Capture the cell that displays the provided text and extract its [x, y] central coordinate. 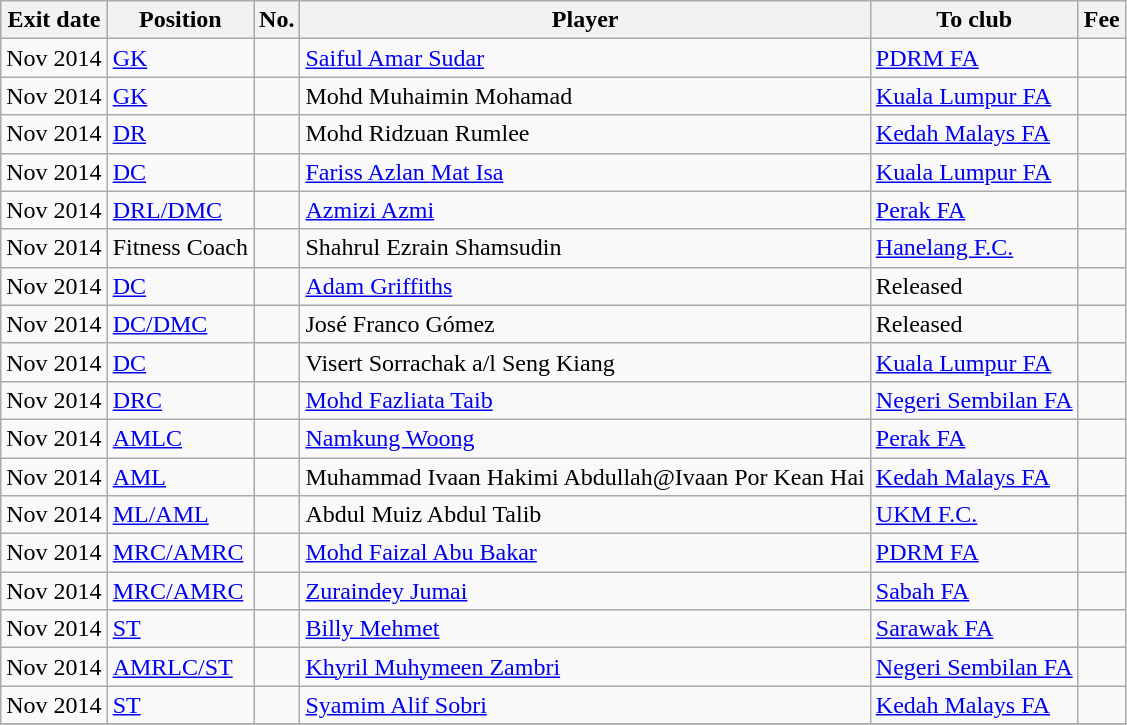
AML [180, 477]
Sabah FA [974, 591]
Syamim Alif Sobri [585, 705]
Player [585, 20]
DRC [180, 400]
Namkung Woong [585, 438]
DRL/DMC [180, 210]
Sarawak FA [974, 629]
Mohd Ridzuan Rumlee [585, 134]
Fariss Azlan Mat Isa [585, 172]
ML/AML [180, 515]
AMLC [180, 438]
Khyril Muhymeen Zambri [585, 667]
Abdul Muiz Abdul Talib [585, 515]
UKM F.C. [974, 515]
José Franco Gómez [585, 324]
Zuraindey Jumai [585, 591]
Fitness Coach [180, 248]
Visert Sorrachak a/l Seng Kiang [585, 362]
Adam Griffiths [585, 286]
AMRLC/ST [180, 667]
To club [974, 20]
Billy Mehmet [585, 629]
Muhammad Ivaan Hakimi Abdullah@Ivaan Por Kean Hai [585, 477]
Fee [1102, 20]
DC/DMC [180, 324]
Exit date [54, 20]
Mohd Muhaimin Mohamad [585, 96]
Position [180, 20]
No. [277, 20]
Hanelang F.C. [974, 248]
DR [180, 134]
Saiful Amar Sudar [585, 58]
Shahrul Ezrain Shamsudin [585, 248]
Mohd Fazliata Taib [585, 400]
Mohd Faizal Abu Bakar [585, 553]
Azmizi Azmi [585, 210]
